Capture the cell that displays the provided text and extract its (X, Y) central coordinate. 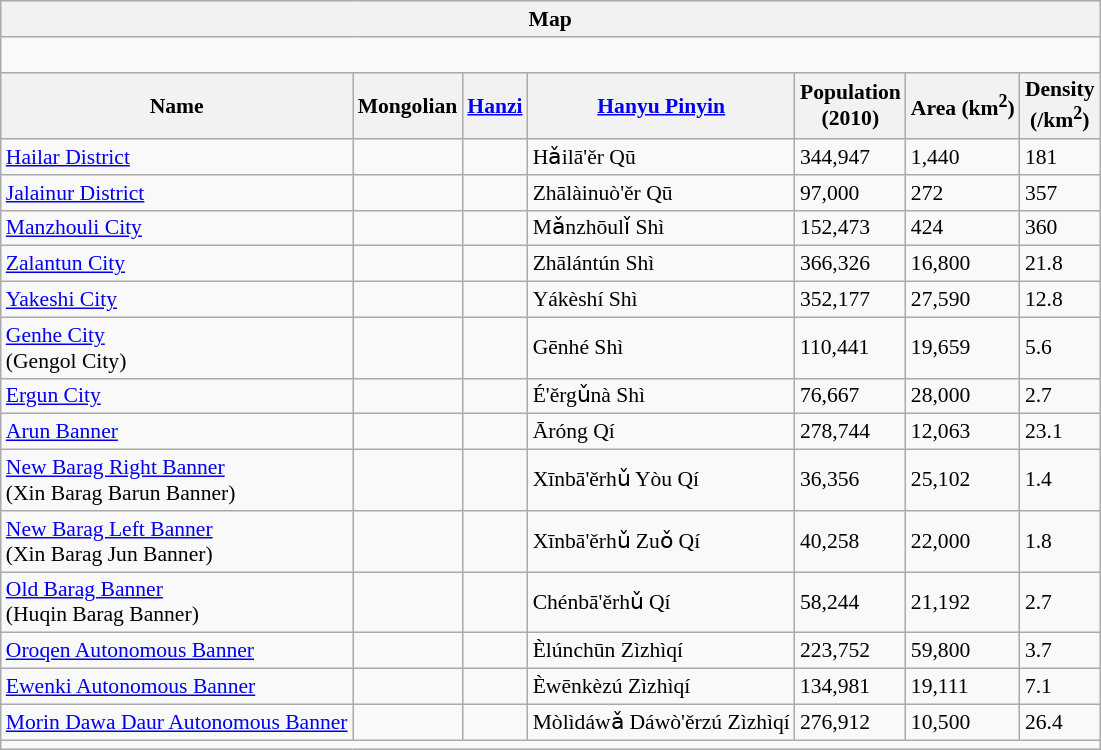
Old Barag Banner(Huqin Barag Banner) (177, 602)
Chénbā'ěrhǔ Qí (662, 602)
19,111 (963, 687)
Arun Banner (177, 432)
58,244 (850, 602)
110,441 (850, 348)
Yákèshí Shì (662, 300)
59,800 (963, 651)
Hanyu Pinyin (662, 106)
28,000 (963, 396)
10,500 (963, 722)
25,102 (963, 480)
Mòlìdáwǎ Dáwò'ěrzú Zìzhìqí (662, 722)
1.8 (1060, 542)
1.4 (1060, 480)
357 (1060, 193)
Èwēnkèzú Zìzhìqí (662, 687)
Gēnhé Shì (662, 348)
Manzhouli City (177, 228)
Genhe City(Gengol City) (177, 348)
76,667 (850, 396)
Name (177, 106)
Population(2010) (850, 106)
É'ěrgǔnà Shì (662, 396)
22,000 (963, 542)
Area (km2) (963, 106)
Morin Dawa Daur Autonomous Banner (177, 722)
Hailar District (177, 157)
Zhālàinuò'ěr Qū (662, 193)
Xīnbā'ěrhǔ Zuǒ Qí (662, 542)
272 (963, 193)
26.4 (1060, 722)
Yakeshi City (177, 300)
5.6 (1060, 348)
16,800 (963, 264)
21,192 (963, 602)
Xīnbā'ěrhǔ Yòu Qí (662, 480)
27,590 (963, 300)
366,326 (850, 264)
Hanzi (494, 106)
276,912 (850, 722)
New Barag Right Banner(Xin Barag Barun Banner) (177, 480)
152,473 (850, 228)
Mǎnzhōulǐ Shì (662, 228)
36,356 (850, 480)
Density(/km2) (1060, 106)
Hǎilā'ěr Qū (662, 157)
Oroqen Autonomous Banner (177, 651)
181 (1060, 157)
Jalainur District (177, 193)
97,000 (850, 193)
12.8 (1060, 300)
360 (1060, 228)
Map (550, 19)
344,947 (850, 157)
3.7 (1060, 651)
New Barag Left Banner(Xin Barag Jun Banner) (177, 542)
7.1 (1060, 687)
23.1 (1060, 432)
134,981 (850, 687)
352,177 (850, 300)
Mongolian (408, 106)
21.8 (1060, 264)
223,752 (850, 651)
Zalantun City (177, 264)
424 (963, 228)
1,440 (963, 157)
Zhālántún Shì (662, 264)
19,659 (963, 348)
Ewenki Autonomous Banner (177, 687)
Ergun City (177, 396)
12,063 (963, 432)
Āróng Qí (662, 432)
278,744 (850, 432)
Èlúnchūn Zìzhìqí (662, 651)
40,258 (850, 542)
